Return the [x, y] coordinate for the center point of the cell that contains the specified text.  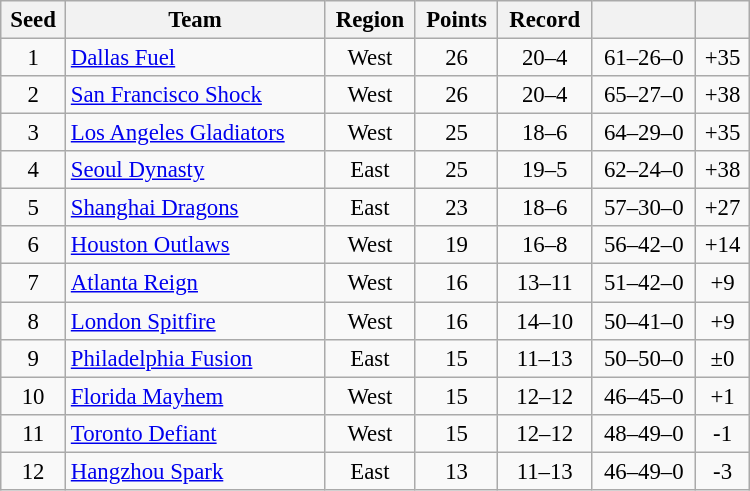
48–49–0 [644, 433]
Florida Mayhem [196, 396]
65–27–0 [644, 95]
Seoul Dynasty [196, 170]
14–10 [545, 321]
Toronto Defiant [196, 433]
Seed [34, 20]
Atlanta Reign [196, 283]
Dallas Fuel [196, 58]
1 [34, 58]
19–5 [545, 170]
London Spitfire [196, 321]
51–42–0 [644, 283]
2 [34, 95]
Shanghai Dragons [196, 208]
-3 [722, 471]
62–24–0 [644, 170]
+27 [722, 208]
57–30–0 [644, 208]
50–41–0 [644, 321]
46–45–0 [644, 396]
10 [34, 396]
13–11 [545, 283]
3 [34, 133]
+14 [722, 245]
±0 [722, 358]
64–29–0 [644, 133]
Los Angeles Gladiators [196, 133]
6 [34, 245]
San Francisco Shock [196, 95]
Philadelphia Fusion [196, 358]
+1 [722, 396]
-1 [722, 433]
Region [370, 20]
Record [545, 20]
Points [456, 20]
4 [34, 170]
11 [34, 433]
9 [34, 358]
23 [456, 208]
Hangzhou Spark [196, 471]
56–42–0 [644, 245]
61–26–0 [644, 58]
50–50–0 [644, 358]
Team [196, 20]
7 [34, 283]
19 [456, 245]
13 [456, 471]
46–49–0 [644, 471]
Houston Outlaws [196, 245]
5 [34, 208]
8 [34, 321]
12 [34, 471]
16–8 [545, 245]
